Locate the cell with the specified text and output its [x, y] center coordinate. 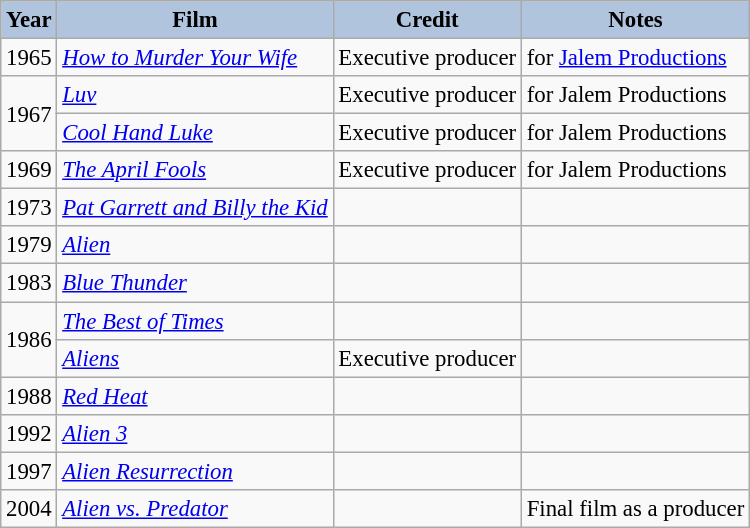
Notes [635, 20]
1965 [29, 58]
Final film as a producer [635, 509]
Aliens [195, 358]
Cool Hand Luke [195, 133]
The Best of Times [195, 321]
1997 [29, 471]
2004 [29, 509]
Alien [195, 245]
Pat Garrett and Billy the Kid [195, 208]
Alien Resurrection [195, 471]
1969 [29, 170]
1967 [29, 114]
Alien 3 [195, 433]
Alien vs. Predator [195, 509]
1983 [29, 283]
Film [195, 20]
Luv [195, 95]
Year [29, 20]
1973 [29, 208]
How to Murder Your Wife [195, 58]
Blue Thunder [195, 283]
1986 [29, 340]
1992 [29, 433]
Red Heat [195, 396]
1988 [29, 396]
Credit [427, 20]
1979 [29, 245]
The April Fools [195, 170]
